Return the [X, Y] coordinate for the center point of the cell that contains the specified text.  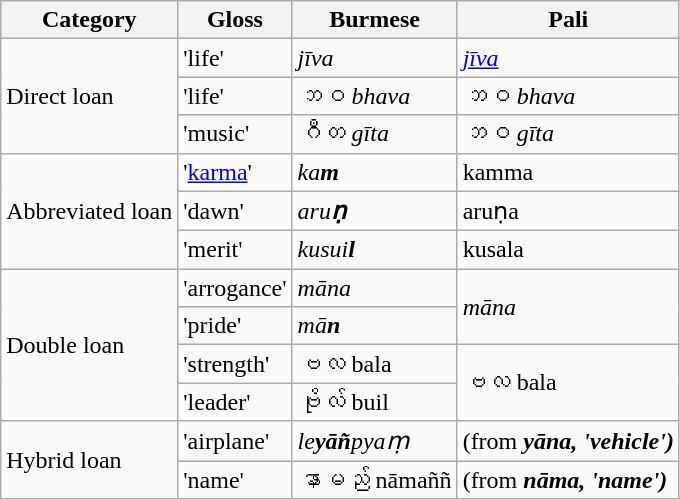
(from nāma, 'name') [568, 479]
kamma [568, 172]
ဘဝ gīta [568, 134]
kusala [568, 250]
'karma' [235, 172]
Hybrid loan [90, 460]
kusuil [374, 250]
'arrogance' [235, 288]
Abbreviated loan [90, 211]
aruṇ [374, 211]
mān [374, 326]
'name' [235, 479]
နာမည် nāmaññ [374, 479]
kam [374, 172]
Pali [568, 20]
leyāñpyaṃ [374, 441]
ဂီတ gīta [374, 134]
Direct loan [90, 96]
(from yāna, 'vehicle') [568, 441]
'strength' [235, 364]
'music' [235, 134]
'merit' [235, 250]
'leader' [235, 402]
ဗိုလ် buil [374, 402]
Double loan [90, 345]
'pride' [235, 326]
aruṇa [568, 211]
Burmese [374, 20]
'airplane' [235, 441]
Category [90, 20]
'dawn' [235, 211]
Gloss [235, 20]
